Return [x, y] of the center of cell containing provided text 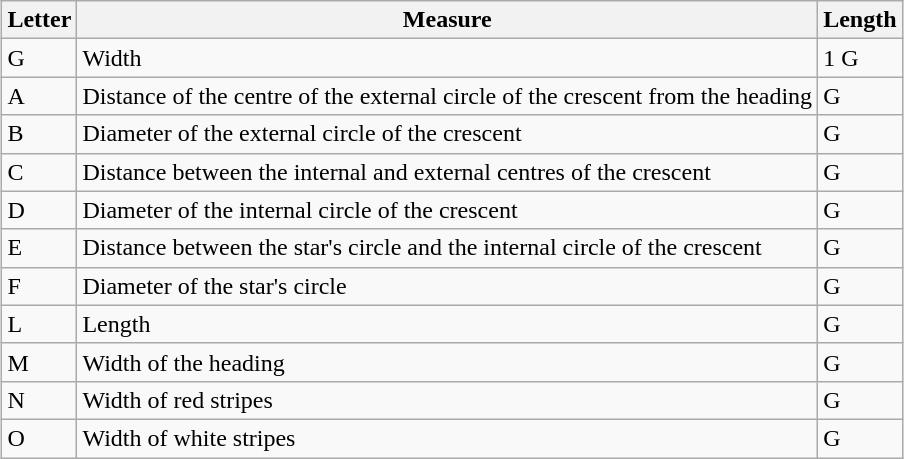
Distance of the centre of the external circle of the crescent from the heading [448, 96]
O [40, 438]
M [40, 362]
Distance between the internal and external centres of the crescent [448, 172]
Letter [40, 20]
Diameter of the internal circle of the crescent [448, 210]
A [40, 96]
Diameter of the star's circle [448, 286]
Measure [448, 20]
F [40, 286]
1 G [860, 58]
Width of the heading [448, 362]
B [40, 134]
Width of red stripes [448, 400]
Diameter of the external circle of the crescent [448, 134]
Width [448, 58]
Distance between the star's circle and the internal circle of the crescent [448, 248]
E [40, 248]
C [40, 172]
L [40, 324]
D [40, 210]
N [40, 400]
Width of white stripes [448, 438]
